Output the [x, y] coordinate of the center of the cell containing the given text.  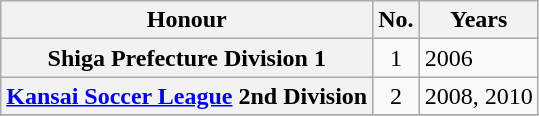
Honour [187, 20]
1 [396, 58]
No. [396, 20]
2008, 2010 [478, 96]
Shiga Prefecture Division 1 [187, 58]
2 [396, 96]
2006 [478, 58]
Kansai Soccer League 2nd Division [187, 96]
Years [478, 20]
